Identify which cell holds the provided text, then report its (X, Y) central coordinate. 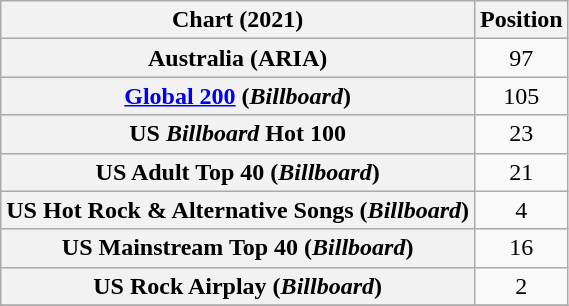
97 (521, 58)
US Rock Airplay (Billboard) (238, 286)
2 (521, 286)
US Hot Rock & Alternative Songs (Billboard) (238, 210)
Chart (2021) (238, 20)
US Billboard Hot 100 (238, 134)
23 (521, 134)
US Mainstream Top 40 (Billboard) (238, 248)
16 (521, 248)
Global 200 (Billboard) (238, 96)
105 (521, 96)
US Adult Top 40 (Billboard) (238, 172)
4 (521, 210)
21 (521, 172)
Position (521, 20)
Australia (ARIA) (238, 58)
